Capture the cell that displays the provided text and extract its [X, Y] central coordinate. 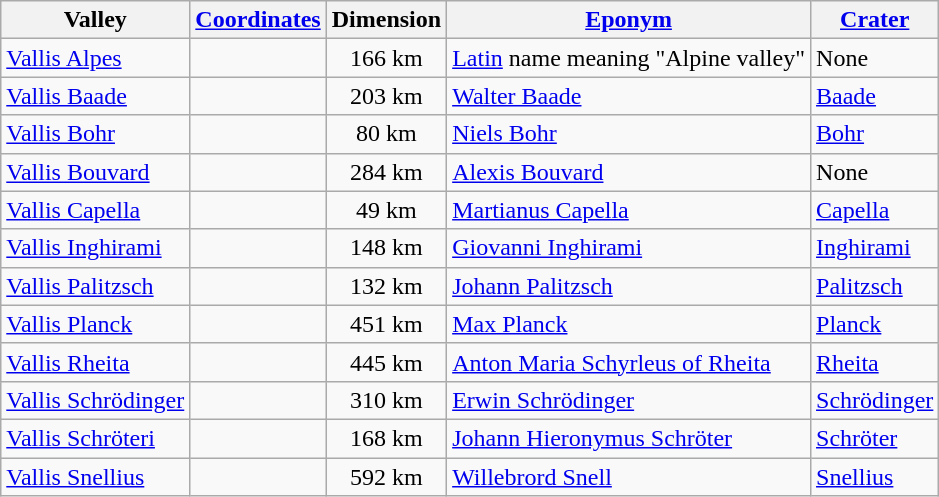
Johann Palitzsch [629, 286]
Vallis Bouvard [96, 172]
Vallis Snellius [96, 477]
Capella [875, 210]
Vallis Rheita [96, 362]
Vallis Baade [96, 96]
592 km [386, 477]
168 km [386, 438]
Max Planck [629, 324]
Erwin Schrödinger [629, 400]
Martianus Capella [629, 210]
80 km [386, 134]
Walter Baade [629, 96]
Latin name meaning "Alpine valley" [629, 58]
Palitzsch [875, 286]
203 km [386, 96]
Alexis Bouvard [629, 172]
Dimension [386, 20]
Vallis Schröteri [96, 438]
Giovanni Inghirami [629, 248]
445 km [386, 362]
Planck [875, 324]
Inghirami [875, 248]
Willebrord Snell [629, 477]
Valley [96, 20]
284 km [386, 172]
Eponym [629, 20]
Snellius [875, 477]
Anton Maria Schyrleus of Rheita [629, 362]
Bohr [875, 134]
49 km [386, 210]
Crater [875, 20]
Johann Hieronymus Schröter [629, 438]
Vallis Palitzsch [96, 286]
166 km [386, 58]
148 km [386, 248]
Baade [875, 96]
Rheita [875, 362]
Coordinates [258, 20]
310 km [386, 400]
Vallis Schrödinger [96, 400]
451 km [386, 324]
Vallis Capella [96, 210]
Schröter [875, 438]
Vallis Planck [96, 324]
Vallis Alpes [96, 58]
Vallis Bohr [96, 134]
132 km [386, 286]
Vallis Inghirami [96, 248]
Niels Bohr [629, 134]
Schrödinger [875, 400]
